Return (x, y) of the center of cell containing provided text 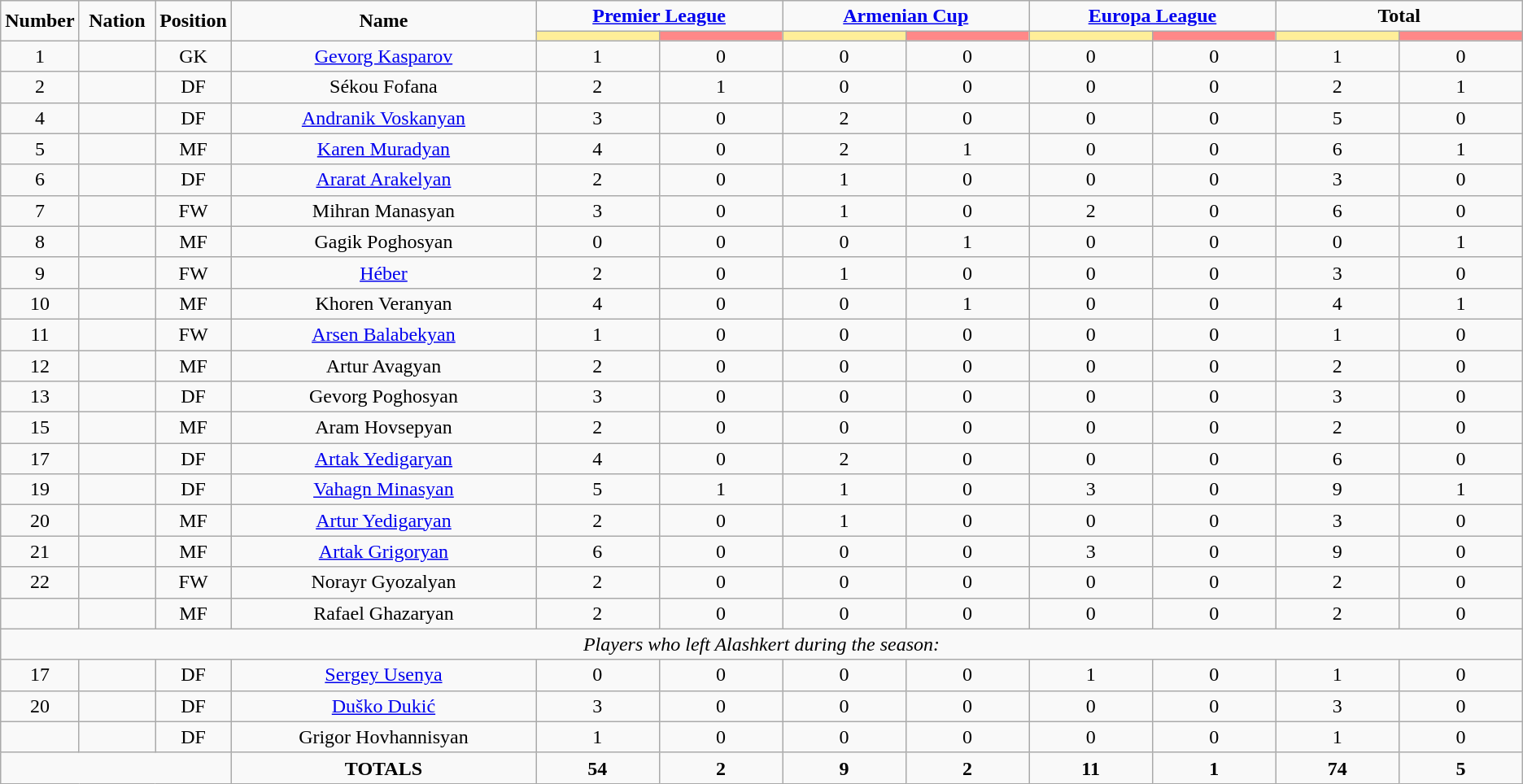
Artak Grigoryan (383, 551)
Armenian Cup (906, 16)
7 (40, 211)
Rafael Ghazaryan (383, 613)
54 (597, 768)
Nation (117, 21)
Vahagn Minasyan (383, 490)
Europa League (1152, 16)
Arsen Balabekyan (383, 334)
Mihran Manasyan (383, 211)
Artak Yedigaryan (383, 459)
13 (40, 397)
21 (40, 551)
Sergey Usenya (383, 675)
12 (40, 365)
Khoren Veranyan (383, 303)
Name (383, 21)
Artur Yedigaryan (383, 520)
10 (40, 303)
TOTALS (383, 768)
GK (194, 56)
Héber (383, 272)
Andranik Voskanyan (383, 118)
Grigor Hovhannisyan (383, 737)
8 (40, 242)
Premier League (659, 16)
Gagik Poghosyan (383, 242)
Duško Dukić (383, 706)
15 (40, 428)
Gevorg Poghosyan (383, 397)
Artur Avagyan (383, 365)
Norayr Gyozalyan (383, 582)
Sékou Fofana (383, 87)
Gevorg Kasparov (383, 56)
Total (1399, 16)
Ararat Arakelyan (383, 180)
Karen Muradyan (383, 149)
Position (194, 21)
Aram Hovsepyan (383, 428)
22 (40, 582)
Number (40, 21)
Players who left Alashkert during the season: (761, 644)
74 (1338, 768)
19 (40, 490)
